Determine the [x, y] coordinate at the center of the cell enclosing the given text.  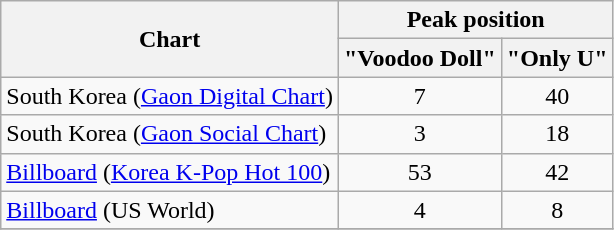
South Korea (Gaon Social Chart) [170, 134]
South Korea (Gaon Digital Chart) [170, 96]
Billboard (Korea K-Pop Hot 100) [170, 172]
"Only U" [557, 58]
40 [557, 96]
Peak position [476, 20]
53 [420, 172]
7 [420, 96]
Billboard (US World) [170, 210]
18 [557, 134]
8 [557, 210]
"Voodoo Doll" [420, 58]
42 [557, 172]
4 [420, 210]
Chart [170, 39]
3 [420, 134]
